Search for the cell housing the specified text and yield its [x, y] center coordinate. 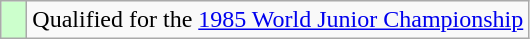
Qualified for the 1985 World Junior Championship [278, 20]
